For the text-containing cell, return its midpoint in [X, Y] coordinate format. 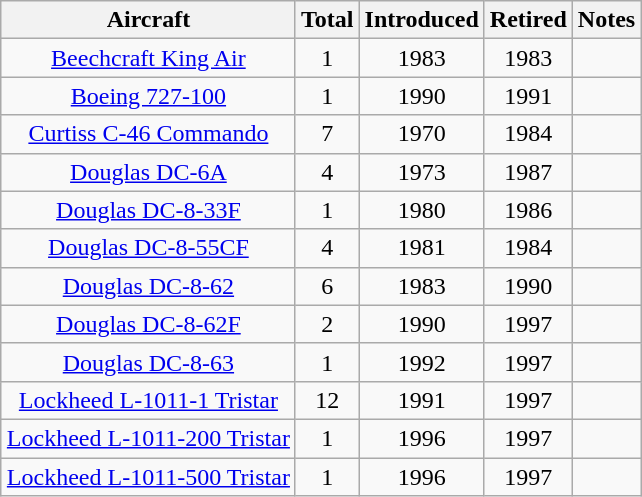
Introduced [422, 20]
1981 [422, 248]
2 [327, 324]
Lockheed L-1011-200 Tristar [148, 438]
1992 [422, 362]
1986 [528, 210]
Aircraft [148, 20]
Boeing 727-100 [148, 96]
Douglas DC-8-55CF [148, 248]
12 [327, 400]
7 [327, 134]
Douglas DC-8-33F [148, 210]
Douglas DC-8-62F [148, 324]
Total [327, 20]
Lockheed L-1011-500 Tristar [148, 477]
Beechcraft King Air [148, 58]
Notes [606, 20]
Retired [528, 20]
1980 [422, 210]
1970 [422, 134]
Douglas DC-8-62 [148, 286]
Lockheed L-1011-1 Tristar [148, 400]
6 [327, 286]
Douglas DC-6A [148, 172]
1973 [422, 172]
1987 [528, 172]
Douglas DC-8-63 [148, 362]
Curtiss C-46 Commando [148, 134]
